From the cell containing the given text, extract its center point as [X, Y] coordinate. 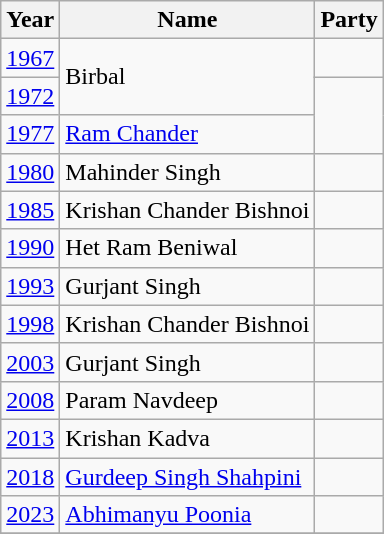
Mahinder Singh [188, 172]
2023 [30, 515]
1977 [30, 134]
Param Navdeep [188, 400]
1980 [30, 172]
2013 [30, 438]
Year [30, 20]
Gurdeep Singh Shahpini [188, 477]
2003 [30, 362]
Abhimanyu Poonia [188, 515]
Birbal [188, 77]
2008 [30, 400]
Krishan Kadva [188, 438]
Party [349, 20]
1967 [30, 58]
Het Ram Beniwal [188, 248]
2018 [30, 477]
1990 [30, 248]
1972 [30, 96]
1993 [30, 286]
1998 [30, 324]
1985 [30, 210]
Name [188, 20]
Ram Chander [188, 134]
